Capture the cell that displays the provided text and extract its (X, Y) central coordinate. 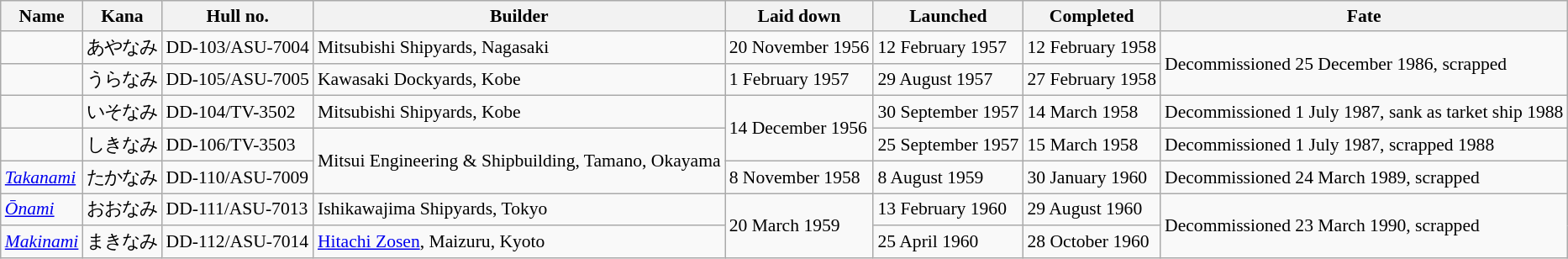
DD-105/ASU-7005 (238, 79)
20 March 1959 (800, 225)
Ōnami (42, 210)
Ishikawajima Shipyards, Tokyo (519, 210)
27 February 1958 (1092, 79)
Completed (1092, 16)
30 September 1957 (948, 113)
しきなみ (122, 145)
Mitsubishi Shipyards, Kobe (519, 113)
14 March 1958 (1092, 113)
うらなみ (122, 79)
8 August 1959 (948, 177)
Launched (948, 16)
Decommissioned 24 March 1989, scrapped (1364, 177)
Fate (1364, 16)
12 February 1957 (948, 47)
30 January 1960 (1092, 177)
20 November 1956 (800, 47)
25 April 1960 (948, 242)
DD-110/ASU-7009 (238, 177)
たかなみ (122, 177)
DD-106/TV-3503 (238, 145)
あやなみ (122, 47)
Builder (519, 16)
まきなみ (122, 242)
Mitsubishi Shipyards, Nagasaki (519, 47)
Name (42, 16)
Kawasaki Dockyards, Kobe (519, 79)
1 February 1957 (800, 79)
Takanami (42, 177)
いそなみ (122, 113)
Hull no. (238, 16)
29 August 1957 (948, 79)
Decommissioned 23 March 1990, scrapped (1364, 225)
13 February 1960 (948, 210)
28 October 1960 (1092, 242)
Kana (122, 16)
DD-104/TV-3502 (238, 113)
Mitsui Engineering & Shipbuilding, Tamano, Okayama (519, 161)
DD-103/ASU-7004 (238, 47)
15 March 1958 (1092, 145)
Makinami (42, 242)
25 September 1957 (948, 145)
8 November 1958 (800, 177)
29 August 1960 (1092, 210)
14 December 1956 (800, 128)
DD-111/ASU-7013 (238, 210)
Laid down (800, 16)
Decommissioned 1 July 1987, sank as tarket ship 1988 (1364, 113)
おおなみ (122, 210)
DD-112/ASU-7014 (238, 242)
12 February 1958 (1092, 47)
Decommissioned 25 December 1986, scrapped (1364, 64)
Decommissioned 1 July 1987, scrapped 1988 (1364, 145)
Hitachi Zosen, Maizuru, Kyoto (519, 242)
